Locate the cell with the specified text and output its [x, y] center coordinate. 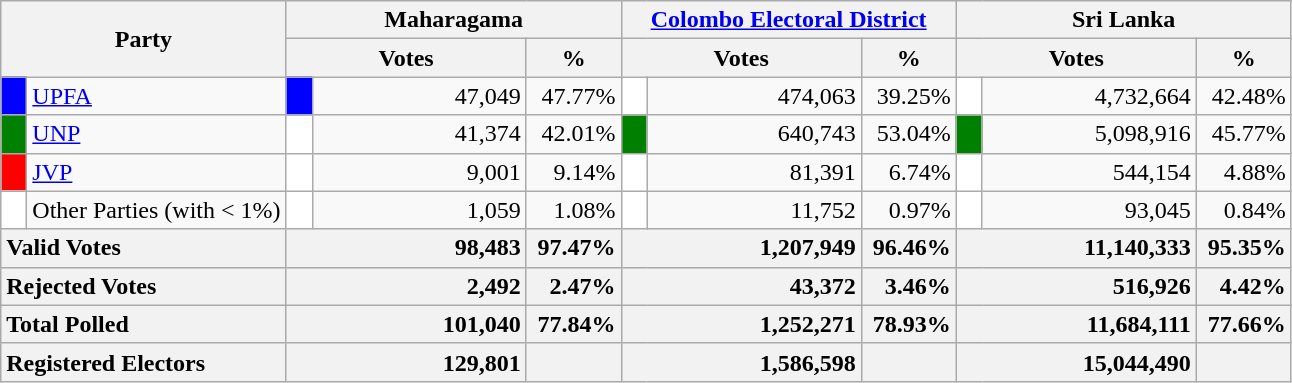
Registered Electors [144, 362]
Rejected Votes [144, 286]
Sri Lanka [1124, 20]
1,586,598 [741, 362]
1.08% [574, 210]
UNP [156, 134]
45.77% [1244, 134]
39.25% [908, 96]
4,732,664 [1089, 96]
101,040 [406, 324]
9,001 [419, 172]
640,743 [754, 134]
Other Parties (with < 1%) [156, 210]
77.66% [1244, 324]
93,045 [1089, 210]
4.42% [1244, 286]
41,374 [419, 134]
95.35% [1244, 248]
Party [144, 39]
Total Polled [144, 324]
53.04% [908, 134]
Maharagama [454, 20]
78.93% [908, 324]
Colombo Electoral District [788, 20]
9.14% [574, 172]
6.74% [908, 172]
0.84% [1244, 210]
3.46% [908, 286]
544,154 [1089, 172]
11,684,111 [1076, 324]
1,252,271 [741, 324]
47,049 [419, 96]
2,492 [406, 286]
516,926 [1076, 286]
11,140,333 [1076, 248]
96.46% [908, 248]
81,391 [754, 172]
1,059 [419, 210]
2.47% [574, 286]
0.97% [908, 210]
98,483 [406, 248]
97.47% [574, 248]
43,372 [741, 286]
474,063 [754, 96]
5,098,916 [1089, 134]
42.48% [1244, 96]
JVP [156, 172]
15,044,490 [1076, 362]
129,801 [406, 362]
11,752 [754, 210]
42.01% [574, 134]
47.77% [574, 96]
UPFA [156, 96]
77.84% [574, 324]
1,207,949 [741, 248]
Valid Votes [144, 248]
4.88% [1244, 172]
